Provide the [X, Y] coordinate of the cell's center where the given text is located.  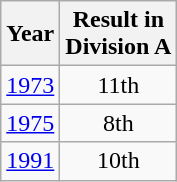
1973 [30, 85]
Result inDivision A [118, 34]
1975 [30, 123]
11th [118, 85]
1991 [30, 161]
8th [118, 123]
10th [118, 161]
Year [30, 34]
